Capture the cell that displays the provided text and extract its [x, y] central coordinate. 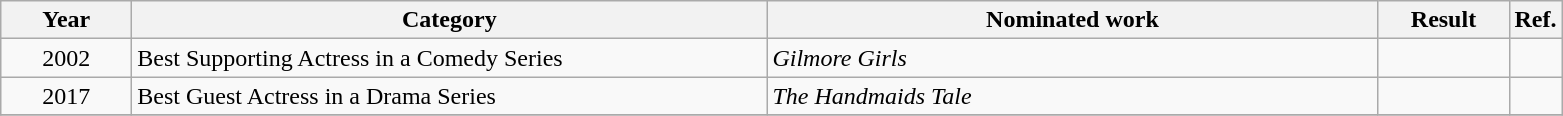
Ref. [1536, 20]
Category [450, 20]
2017 [66, 96]
Best Guest Actress in a Drama Series [450, 96]
Year [66, 20]
Nominated work [1072, 20]
The Handmaids Tale [1072, 96]
2002 [66, 58]
Result [1444, 20]
Gilmore Girls [1072, 58]
Best Supporting Actress in a Comedy Series [450, 58]
